Output the [X, Y] coordinate of the center of the cell containing the given text.  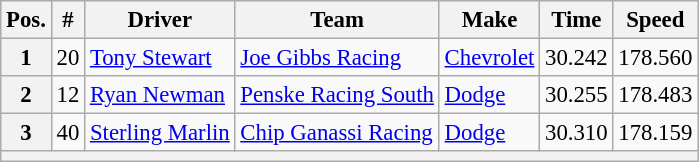
20 [68, 58]
178.483 [656, 95]
Team [337, 20]
Penske Racing South [337, 95]
30.255 [576, 95]
Chip Ganassi Racing [337, 133]
Make [489, 20]
Joe Gibbs Racing [337, 58]
30.242 [576, 58]
30.310 [576, 133]
Pos. [26, 20]
Sterling Marlin [160, 133]
178.159 [656, 133]
Tony Stewart [160, 58]
2 [26, 95]
Speed [656, 20]
Ryan Newman [160, 95]
12 [68, 95]
178.560 [656, 58]
Time [576, 20]
1 [26, 58]
3 [26, 133]
Driver [160, 20]
# [68, 20]
40 [68, 133]
Chevrolet [489, 58]
